Extract the [x, y] coordinate from the center of the cell holding the provided text.  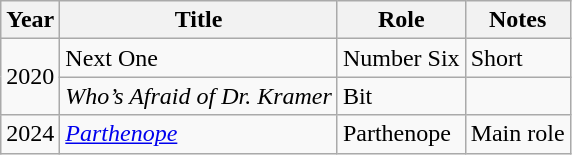
Bit [401, 96]
Title [199, 20]
Role [401, 20]
Main role [518, 134]
Year [30, 20]
Number Six [401, 58]
Who’s Afraid of Dr. Kramer [199, 96]
Short [518, 58]
2024 [30, 134]
Notes [518, 20]
2020 [30, 77]
Next One [199, 58]
